Provide the [x, y] coordinate of the cell's center where the given text is located.  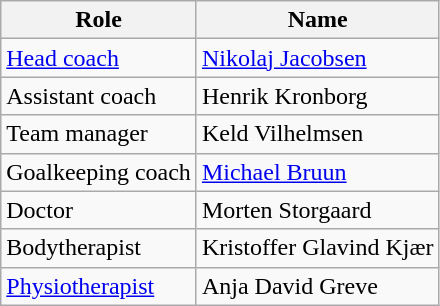
Head coach [99, 58]
Bodytherapist [99, 248]
Name [318, 20]
Morten Storgaard [318, 210]
Role [99, 20]
Kristoffer Glavind Kjær [318, 248]
Keld Vilhelmsen [318, 134]
Doctor [99, 210]
Assistant coach [99, 96]
Physiotherapist [99, 286]
Anja David Greve [318, 286]
Goalkeeping coach [99, 172]
Team manager [99, 134]
Nikolaj Jacobsen [318, 58]
Henrik Kronborg [318, 96]
Michael Bruun [318, 172]
